Extract the (X, Y) coordinate from the center of the cell holding the provided text.  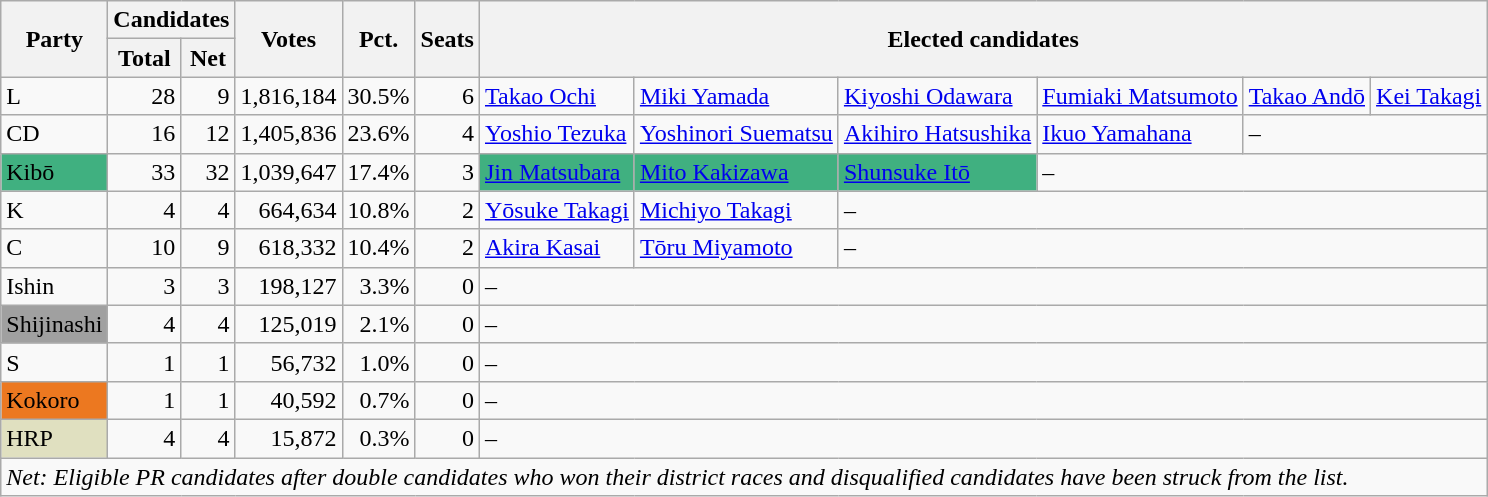
3.3% (378, 286)
28 (144, 96)
Tōru Miyamoto (736, 248)
33 (144, 172)
Seats (447, 39)
1,039,647 (288, 172)
1,405,836 (288, 134)
40,592 (288, 400)
16 (144, 134)
Kibō (54, 172)
Candidates (172, 20)
1.0% (378, 362)
1,816,184 (288, 96)
Net: Eligible PR candidates after double candidates who won their district races and disqualified candidates have been struck from the list. (744, 477)
10 (144, 248)
Shunsuke Itō (937, 172)
Mito Kakizawa (736, 172)
K (54, 210)
Yoshinori Suematsu (736, 134)
10.4% (378, 248)
15,872 (288, 438)
0.7% (378, 400)
Kiyoshi Odawara (937, 96)
12 (208, 134)
CD (54, 134)
Party (54, 39)
Votes (288, 39)
Yoshio Tezuka (556, 134)
664,634 (288, 210)
Kokoro (54, 400)
Miki Yamada (736, 96)
10.8% (378, 210)
Shijinashi (54, 324)
Akihiro Hatsushika (937, 134)
0.3% (378, 438)
Michiyo Takagi (736, 210)
C (54, 248)
L (54, 96)
6 (447, 96)
Fumiaki Matsumoto (1140, 96)
125,019 (288, 324)
S (54, 362)
30.5% (378, 96)
56,732 (288, 362)
23.6% (378, 134)
Takao Ochi (556, 96)
Total (144, 58)
Jin Matsubara (556, 172)
17.4% (378, 172)
32 (208, 172)
618,332 (288, 248)
Ikuo Yamahana (1140, 134)
Pct. (378, 39)
Akira Kasai (556, 248)
Ishin (54, 286)
Kei Takagi (1429, 96)
HRP (54, 438)
Yōsuke Takagi (556, 210)
198,127 (288, 286)
2.1% (378, 324)
Elected candidates (982, 39)
Takao Andō (1306, 96)
Net (208, 58)
